Output the (X, Y) coordinate of the center of the cell containing the given text.  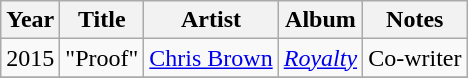
Artist (211, 20)
Notes (415, 20)
Title (102, 20)
Chris Brown (211, 58)
"Proof" (102, 58)
Album (320, 20)
Year (30, 20)
Royalty (320, 58)
2015 (30, 58)
Co-writer (415, 58)
